Return the [x, y] coordinate for the center point of the cell that contains the specified text.  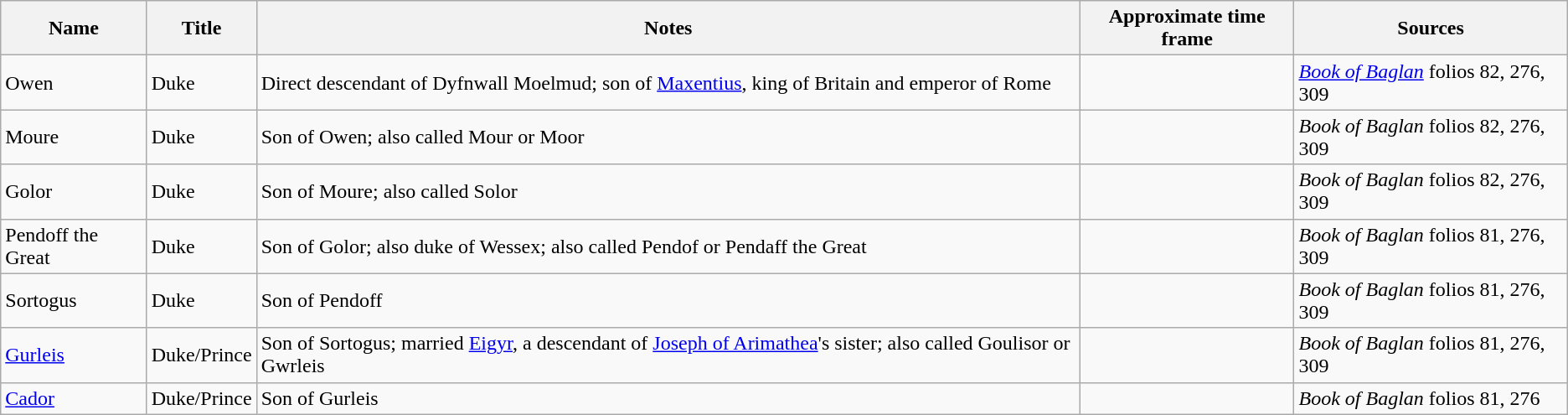
Direct descendant of Dyfnwall Moelmud; son of Maxentius, king of Britain and emperor of Rome [668, 82]
Title [201, 29]
Gurleis [74, 355]
Name [74, 29]
Book of Baglan folios 81, 276 [1431, 398]
Notes [668, 29]
Son of Golor; also duke of Wessex; also called Pendof or Pendaff the Great [668, 246]
Son of Owen; also called Mour or Moor [668, 137]
Son of Pendoff [668, 300]
Moure [74, 137]
Son of Moure; also called Solor [668, 191]
Son of Gurleis [668, 398]
Sortogus [74, 300]
Pendoff the Great [74, 246]
Son of Sortogus; married Eigyr, a descendant of Joseph of Arimathea's sister; also called Goulisor or Gwrleis [668, 355]
Approximate time frame [1187, 29]
Owen [74, 82]
Golor [74, 191]
Sources [1431, 29]
Cador [74, 398]
